Capture the cell that displays the provided text and extract its (x, y) central coordinate. 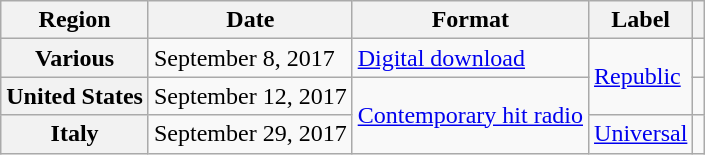
Digital download (470, 58)
United States (75, 96)
September 12, 2017 (250, 96)
September 8, 2017 (250, 58)
Region (75, 20)
Various (75, 58)
Universal (641, 134)
Label (641, 20)
Republic (641, 77)
Format (470, 20)
Date (250, 20)
Contemporary hit radio (470, 115)
September 29, 2017 (250, 134)
Italy (75, 134)
